Return the (X, Y) coordinate for the center point of the cell that contains the specified text.  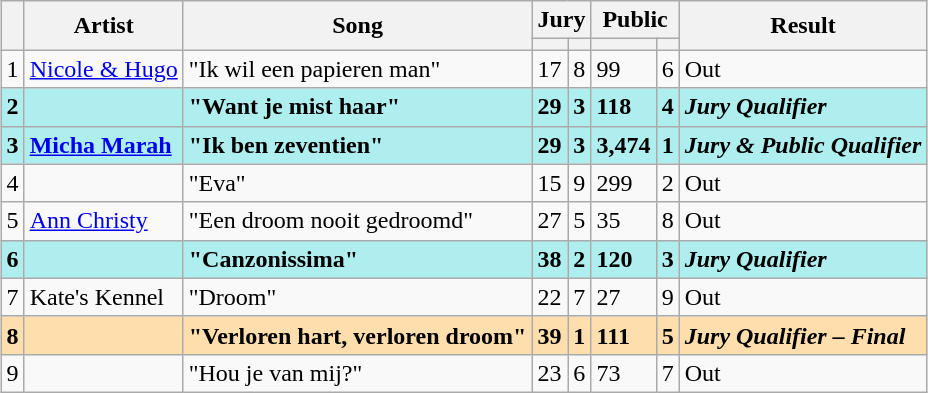
"Verloren hart, verloren droom" (358, 335)
Artist (104, 26)
"Ik wil een papieren man" (358, 69)
Result (803, 26)
Nicole & Hugo (104, 69)
17 (550, 69)
120 (624, 259)
Ann Christy (104, 221)
73 (624, 373)
118 (624, 107)
Jury Qualifier – Final (803, 335)
"Hou je van mij?" (358, 373)
111 (624, 335)
99 (624, 69)
299 (624, 183)
Jury (562, 20)
Micha Marah (104, 145)
"Eva" (358, 183)
"Ik ben zeventien" (358, 145)
23 (550, 373)
22 (550, 297)
"Een droom nooit gedroomd" (358, 221)
"Canzonissima" (358, 259)
Kate's Kennel (104, 297)
Song (358, 26)
"Want je mist haar" (358, 107)
35 (624, 221)
Jury & Public Qualifier (803, 145)
"Droom" (358, 297)
38 (550, 259)
15 (550, 183)
39 (550, 335)
3,474 (624, 145)
Public (635, 20)
